Provide the [x, y] coordinate of the cell's center where the given text is located.  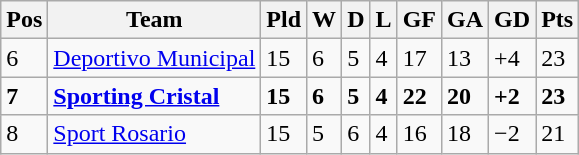
22 [419, 96]
8 [24, 134]
Team [154, 20]
21 [558, 134]
L [384, 20]
GF [419, 20]
W [324, 20]
Sporting Cristal [154, 96]
Sport Rosario [154, 134]
13 [466, 58]
17 [419, 58]
Deportivo Municipal [154, 58]
+4 [512, 58]
−2 [512, 134]
Pos [24, 20]
Pld [284, 20]
18 [466, 134]
16 [419, 134]
D [356, 20]
+2 [512, 96]
20 [466, 96]
GD [512, 20]
GA [466, 20]
Pts [558, 20]
7 [24, 96]
